Search for the cell housing the specified text and yield its (X, Y) center coordinate. 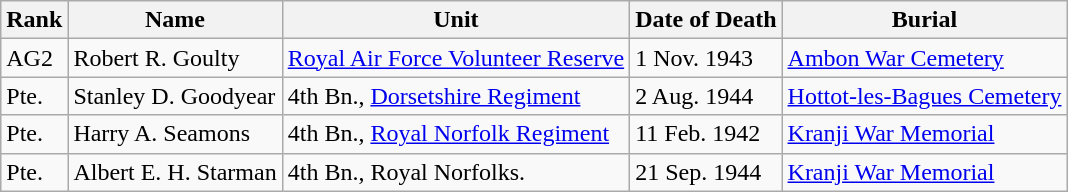
Rank (34, 20)
4th Bn., Royal Norfolks. (456, 172)
Hottot-les-Bagues Cemetery (924, 96)
Royal Air Force Volunteer Reserve (456, 58)
Unit (456, 20)
4th Bn., Royal Norfolk Regiment (456, 134)
Albert E. H. Starman (175, 172)
Stanley D. Goodyear (175, 96)
AG2 (34, 58)
11 Feb. 1942 (706, 134)
Robert R. Goulty (175, 58)
Burial (924, 20)
4th Bn., Dorsetshire Regiment (456, 96)
Harry A. Seamons (175, 134)
Date of Death (706, 20)
2 Aug. 1944 (706, 96)
Name (175, 20)
Ambon War Cemetery (924, 58)
1 Nov. 1943 (706, 58)
21 Sep. 1944 (706, 172)
